Determine the (X, Y) coordinate at the center of the cell enclosing the given text.  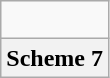
Scheme 7 (55, 58)
